Determine the (x, y) coordinate at the center of the cell enclosing the given text.  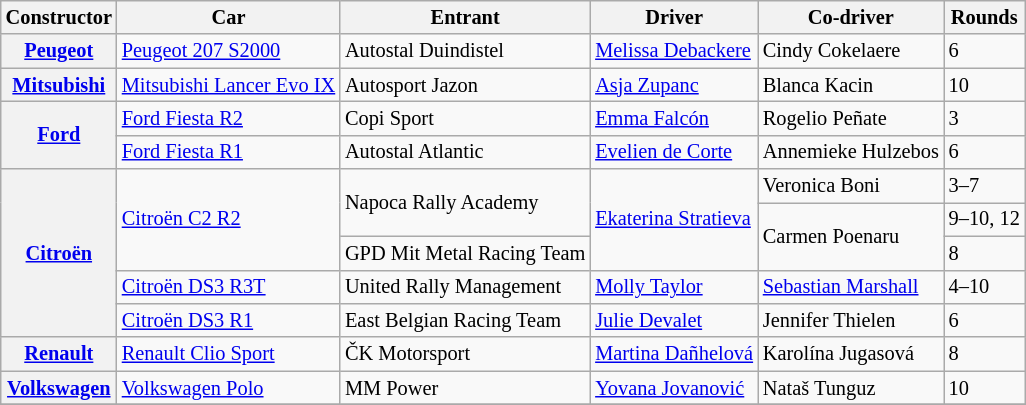
ČK Motorsport (465, 354)
Entrant (465, 17)
Autostal Atlantic (465, 152)
Veronica Boni (851, 186)
Molly Taylor (674, 287)
Evelien de Corte (674, 152)
Volkswagen (59, 388)
Ford (59, 134)
Ekaterina Stratieva (674, 220)
Rogelio Peñate (851, 118)
Driver (674, 17)
Autostal Duindistel (465, 51)
Citroën (59, 253)
Martina Dañhelová (674, 354)
Karolína Jugasová (851, 354)
Ford Fiesta R2 (228, 118)
East Belgian Racing Team (465, 320)
Emma Falcón (674, 118)
Citroën C2 R2 (228, 220)
MM Power (465, 388)
Jennifer Thielen (851, 320)
Car (228, 17)
Constructor (59, 17)
Sebastian Marshall (851, 287)
Citroën DS3 R1 (228, 320)
Volkswagen Polo (228, 388)
4–10 (984, 287)
Annemieke Hulzebos (851, 152)
Ford Fiesta R1 (228, 152)
Autosport Jazon (465, 85)
Peugeot 207 S2000 (228, 51)
Yovana Jovanović (674, 388)
GPD Mit Metal Racing Team (465, 253)
United Rally Management (465, 287)
9–10, 12 (984, 219)
Napoca Rally Academy (465, 202)
Citroën DS3 R3T (228, 287)
Renault (59, 354)
Peugeot (59, 51)
Co-driver (851, 17)
Nataš Tunguz (851, 388)
Julie Devalet (674, 320)
Blanca Kacin (851, 85)
Carmen Poenaru (851, 236)
Renault Clio Sport (228, 354)
Melissa Debackere (674, 51)
Copi Sport (465, 118)
3–7 (984, 186)
Mitsubishi Lancer Evo IX (228, 85)
Asja Zupanc (674, 85)
Rounds (984, 17)
Mitsubishi (59, 85)
Cindy Cokelaere (851, 51)
3 (984, 118)
